Detect which cell encompasses the target text, then output its [X, Y] center coordinate. 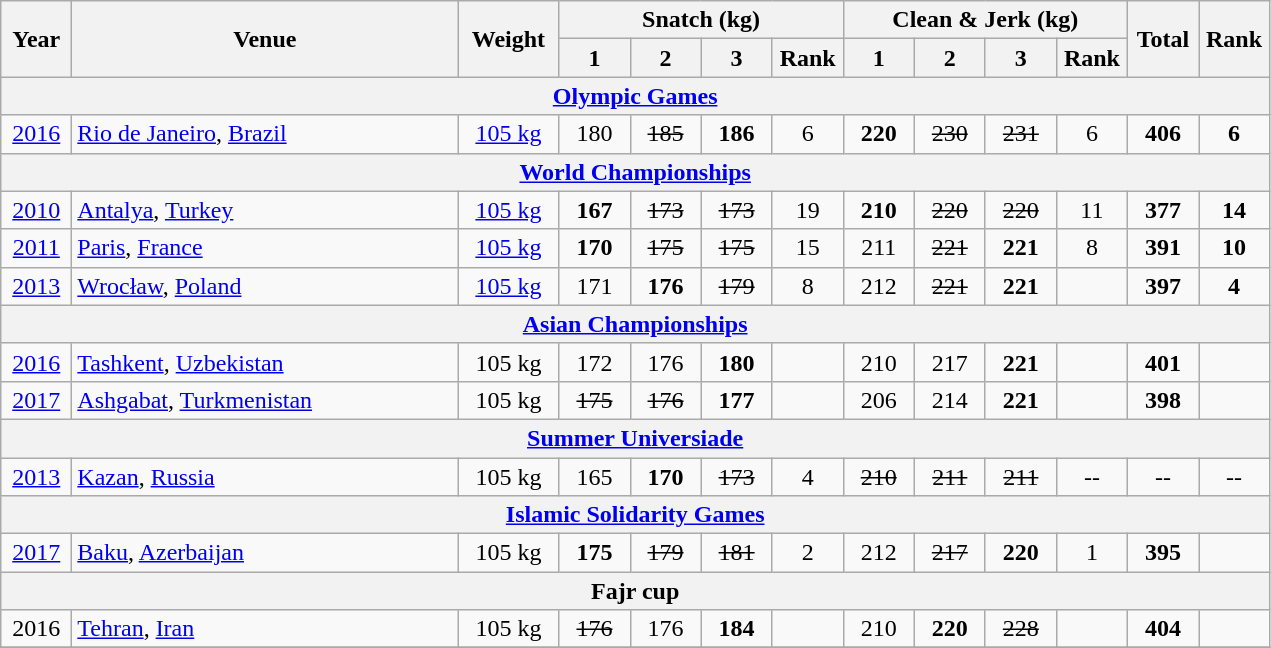
11 [1092, 210]
2011 [36, 248]
14 [1234, 210]
Clean & Jerk (kg) [985, 20]
391 [1162, 248]
Islamic Solidarity Games [636, 515]
377 [1162, 210]
Summer Universiade [636, 438]
Tashkent, Uzbekistan [265, 362]
World Championships [636, 172]
228 [1020, 629]
Weight [508, 39]
165 [594, 477]
177 [736, 400]
Venue [265, 39]
15 [808, 248]
171 [594, 286]
Kazan, Russia [265, 477]
214 [950, 400]
206 [878, 400]
Antalya, Turkey [265, 210]
Wrocław, Poland [265, 286]
Olympic Games [636, 96]
10 [1234, 248]
Ashgabat, Turkmenistan [265, 400]
231 [1020, 134]
406 [1162, 134]
Tehran, Iran [265, 629]
Paris, France [265, 248]
Total [1162, 39]
230 [950, 134]
186 [736, 134]
19 [808, 210]
172 [594, 362]
Asian Championships [636, 324]
398 [1162, 400]
Rio de Janeiro, Brazil [265, 134]
2010 [36, 210]
Fajr cup [636, 591]
185 [666, 134]
Year [36, 39]
Baku, Azerbaijan [265, 553]
401 [1162, 362]
397 [1162, 286]
184 [736, 629]
167 [594, 210]
395 [1162, 553]
Snatch (kg) [701, 20]
404 [1162, 629]
181 [736, 553]
